Return (x, y) of the center of cell containing provided text 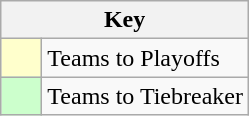
Teams to Tiebreaker (146, 96)
Key (125, 20)
Teams to Playoffs (146, 58)
